Return (X, Y) of the center of cell containing provided text 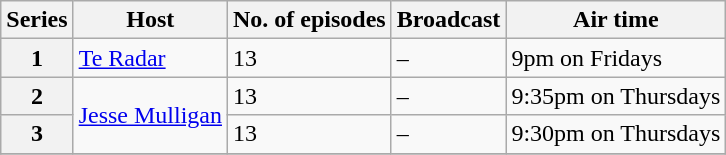
2 (37, 96)
Broadcast (448, 20)
9:30pm on Thursdays (616, 134)
Series (37, 20)
No. of episodes (310, 20)
Host (150, 20)
Air time (616, 20)
9:35pm on Thursdays (616, 96)
Jesse Mulligan (150, 115)
Te Radar (150, 58)
9pm on Fridays (616, 58)
1 (37, 58)
3 (37, 134)
